Provide the [X, Y] coordinate of the cell's center where the given text is located.  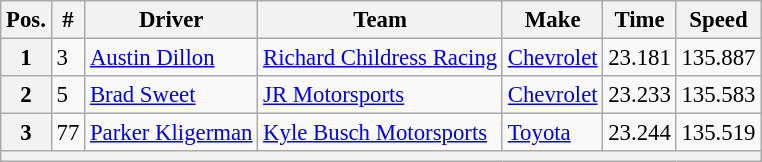
Kyle Busch Motorsports [380, 133]
23.244 [640, 133]
23.233 [640, 95]
Richard Childress Racing [380, 58]
JR Motorsports [380, 95]
Team [380, 20]
Pos. [26, 20]
135.887 [718, 58]
# [68, 20]
Time [640, 20]
77 [68, 133]
135.583 [718, 95]
23.181 [640, 58]
2 [26, 95]
Brad Sweet [172, 95]
135.519 [718, 133]
Parker Kligerman [172, 133]
Driver [172, 20]
1 [26, 58]
Speed [718, 20]
Make [552, 20]
5 [68, 95]
Austin Dillon [172, 58]
Toyota [552, 133]
